For the text-containing cell, return its midpoint in (x, y) coordinate format. 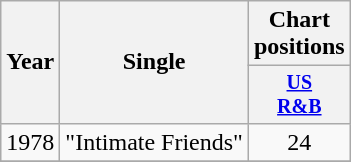
1978 (30, 142)
24 (299, 142)
Chart positions (299, 34)
Year (30, 62)
"Intimate Friends" (154, 142)
USR&B (299, 94)
Single (154, 62)
